Provide the [X, Y] coordinate of the cell's center where the given text is located.  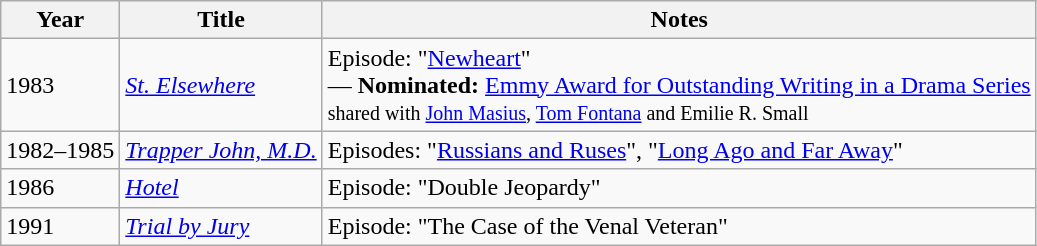
1991 [60, 226]
Episodes: "Russians and Ruses", "Long Ago and Far Away" [679, 150]
1983 [60, 85]
Episode: "The Case of the Venal Veteran" [679, 226]
Title [221, 20]
Notes [679, 20]
St. Elsewhere [221, 85]
Episode: "Newheart" — Nominated: Emmy Award for Outstanding Writing in a Drama Series shared with John Masius, Tom Fontana and Emilie R. Small [679, 85]
1982–1985 [60, 150]
Episode: "Double Jeopardy" [679, 188]
Trial by Jury [221, 226]
1986 [60, 188]
Year [60, 20]
Trapper John, M.D. [221, 150]
Hotel [221, 188]
